Output the [X, Y] coordinate of the center of the cell containing the given text.  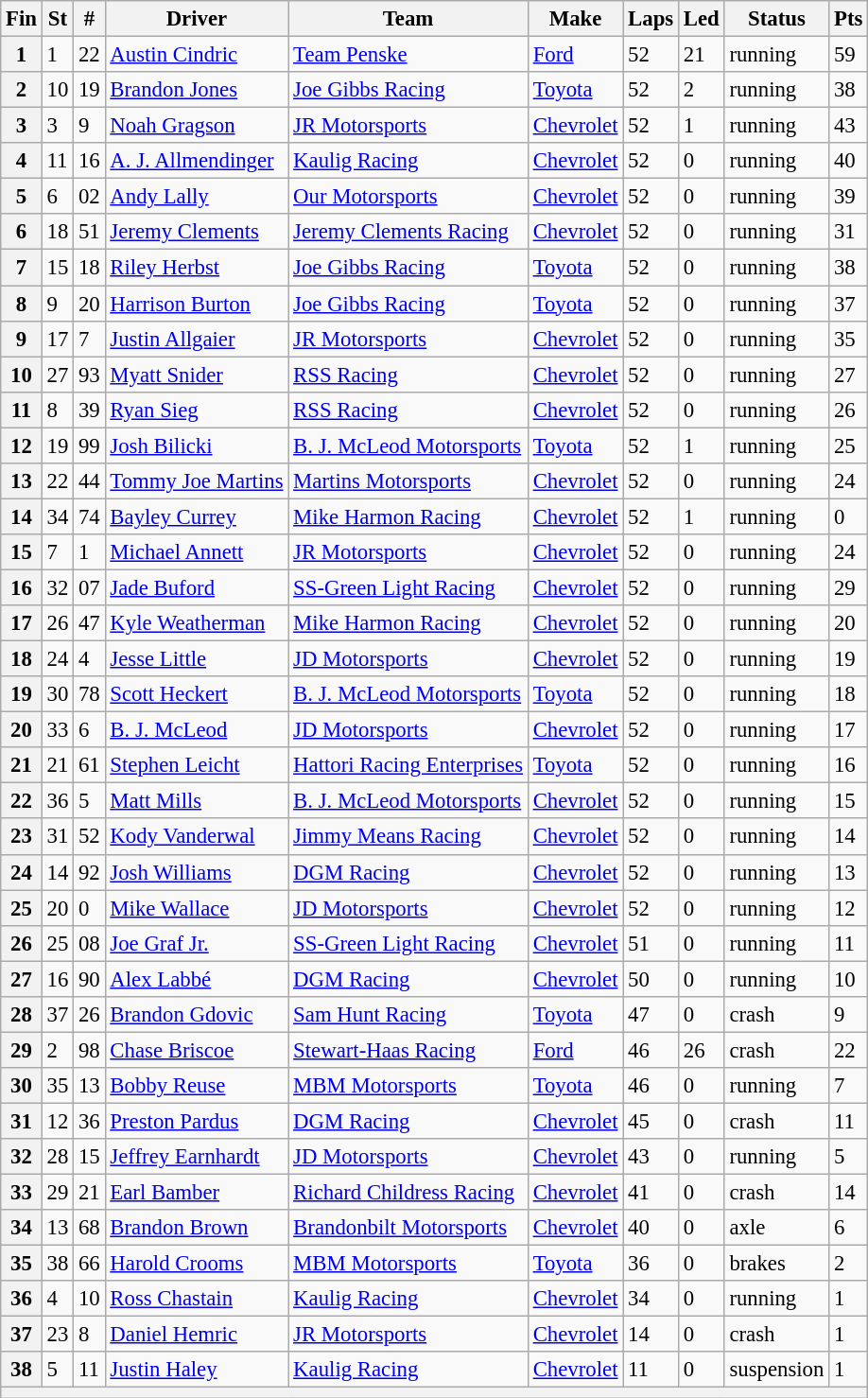
Brandonbilt Motorsports [408, 1228]
Chase Briscoe [197, 1050]
Kody Vanderwal [197, 837]
02 [89, 197]
Our Motorsports [408, 197]
Justin Allgaier [197, 339]
Alex Labbé [197, 979]
Mike Wallace [197, 908]
brakes [777, 1264]
Andy Lally [197, 197]
Riley Herbst [197, 268]
suspension [777, 1371]
Preston Pardus [197, 1121]
Stewart-Haas Racing [408, 1050]
Brandon Gdovic [197, 1015]
68 [89, 1228]
Hattori Racing Enterprises [408, 765]
07 [89, 587]
Team Penske [408, 55]
99 [89, 446]
Richard Childress Racing [408, 1193]
B. J. McLeod [197, 730]
92 [89, 872]
66 [89, 1264]
Harold Crooms [197, 1264]
74 [89, 516]
Joe Graf Jr. [197, 943]
Jeremy Clements [197, 232]
78 [89, 694]
Earl Bamber [197, 1193]
Stephen Leicht [197, 765]
Jeremy Clements Racing [408, 232]
A. J. Allmendinger [197, 161]
Led [702, 19]
Harrison Burton [197, 304]
Josh Bilicki [197, 446]
45 [651, 1121]
Justin Haley [197, 1371]
41 [651, 1193]
Josh Williams [197, 872]
axle [777, 1228]
Brandon Jones [197, 90]
St [57, 19]
90 [89, 979]
Kyle Weatherman [197, 623]
Jeffrey Earnhardt [197, 1157]
Sam Hunt Racing [408, 1015]
Team [408, 19]
Austin Cindric [197, 55]
Pts [849, 19]
Jimmy Means Racing [408, 837]
Daniel Hemric [197, 1335]
Jade Buford [197, 587]
Martins Motorsports [408, 481]
44 [89, 481]
# [89, 19]
Ross Chastain [197, 1299]
98 [89, 1050]
Make [575, 19]
59 [849, 55]
Jesse Little [197, 659]
Laps [651, 19]
Tommy Joe Martins [197, 481]
Matt Mills [197, 801]
Fin [22, 19]
Ryan Sieg [197, 410]
Bayley Currey [197, 516]
Status [777, 19]
Noah Gragson [197, 126]
Scott Heckert [197, 694]
Myatt Snider [197, 375]
50 [651, 979]
Brandon Brown [197, 1228]
Driver [197, 19]
08 [89, 943]
Michael Annett [197, 552]
Bobby Reuse [197, 1086]
61 [89, 765]
93 [89, 375]
